Output the (X, Y) coordinate of the center of the cell containing the given text.  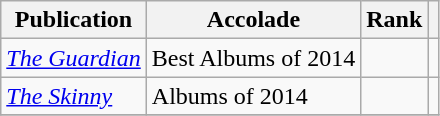
Rank (394, 20)
The Guardian (74, 58)
Best Albums of 2014 (253, 58)
The Skinny (74, 96)
Albums of 2014 (253, 96)
Accolade (253, 20)
Publication (74, 20)
